Determine the (X, Y) coordinate at the center of the cell enclosing the given text.  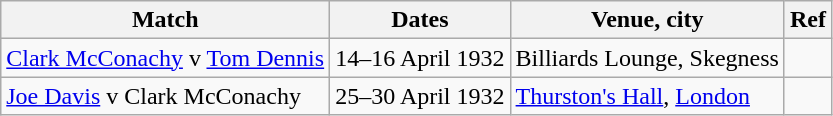
14–16 April 1932 (420, 58)
Dates (420, 20)
Match (166, 20)
Clark McConachy v Tom Dennis (166, 58)
Thurston's Hall, London (647, 96)
Ref (808, 20)
Venue, city (647, 20)
Billiards Lounge, Skegness (647, 58)
Joe Davis v Clark McConachy (166, 96)
25–30 April 1932 (420, 96)
